From the cell containing the given text, extract its center point as [X, Y] coordinate. 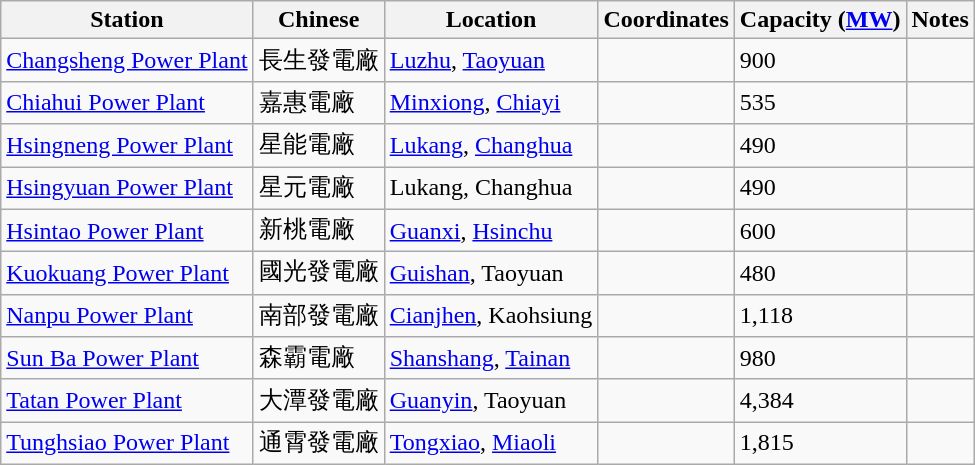
Hsingneng Power Plant [127, 146]
900 [820, 60]
通霄發電廠 [318, 444]
Luzhu, Taoyuan [491, 60]
Capacity (MW) [820, 20]
星元電廠 [318, 188]
國光發電廠 [318, 274]
Guishan, Taoyuan [491, 274]
1,118 [820, 316]
新桃電廠 [318, 230]
600 [820, 230]
Sun Ba Power Plant [127, 358]
Minxiong, Chiayi [491, 102]
Shanshang, Tainan [491, 358]
4,384 [820, 400]
森霸電廠 [318, 358]
Coordinates [666, 20]
星能電廠 [318, 146]
南部發電廠 [318, 316]
1,815 [820, 444]
480 [820, 274]
980 [820, 358]
Notes [940, 20]
Station [127, 20]
Nanpu Power Plant [127, 316]
Chiahui Power Plant [127, 102]
Changsheng Power Plant [127, 60]
Guanxi, Hsinchu [491, 230]
Location [491, 20]
Cianjhen, Kaohsiung [491, 316]
長生發電廠 [318, 60]
Kuokuang Power Plant [127, 274]
Tunghsiao Power Plant [127, 444]
大潭發電廠 [318, 400]
Guanyin, Taoyuan [491, 400]
Hsintao Power Plant [127, 230]
535 [820, 102]
Hsingyuan Power Plant [127, 188]
Chinese [318, 20]
Tatan Power Plant [127, 400]
嘉惠電廠 [318, 102]
Tongxiao, Miaoli [491, 444]
